Locate the cell with the specified text and output its [x, y] center coordinate. 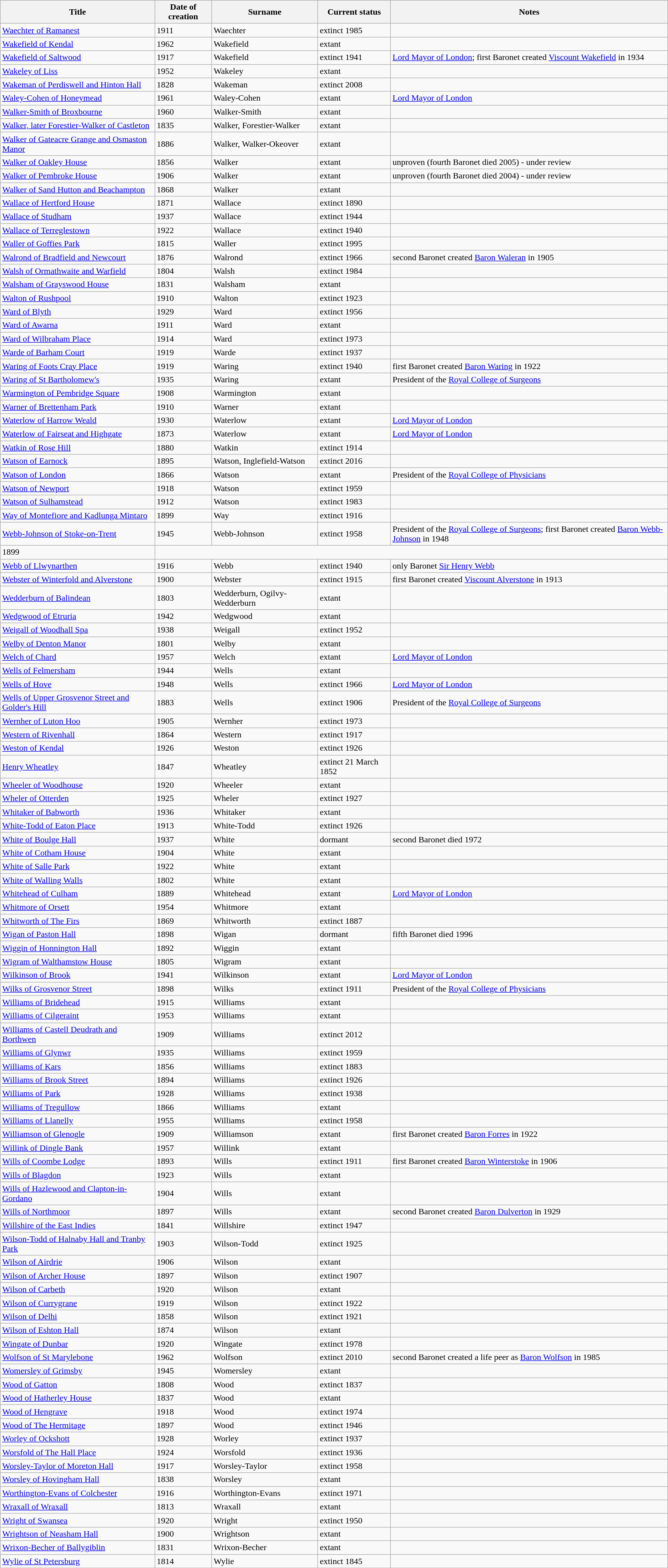
1930 [183, 420]
Wilks [265, 989]
extinct 1922 [354, 1303]
Worsley of Hovingham Hall [78, 1479]
extinct 1971 [354, 1493]
Worsley [265, 1479]
1961 [183, 98]
Wilks of Grosvenor Street [78, 989]
Wakefield of Saltwood [78, 57]
Wernher [265, 721]
Wakeman of Perdiswell and Hinton Hall [78, 85]
Waller [265, 244]
1805 [183, 962]
1841 [183, 1225]
Wilson of Delhi [78, 1316]
Date of creation [183, 12]
Wraxall of Wraxall [78, 1507]
Wright of Swansea [78, 1520]
Walker of Oakley House [78, 162]
Worsley-Taylor of Moreton Hall [78, 1466]
Wood of Hengrave [78, 1412]
Watkin of Rose Hill [78, 448]
Wilson of Archer House [78, 1276]
Wrixon-Becher of Ballygiblin [78, 1547]
Wills of Northmoor [78, 1212]
extinct 1985 [354, 30]
Willshire of the East Indies [78, 1225]
Wraxall [265, 1507]
Wingate [265, 1344]
Wigan [265, 934]
first Baronet created Baron Winterstoke in 1906 [530, 1161]
Webb-Johnson of Stoke-on-Trent [78, 534]
Weston [265, 748]
1915 [183, 1002]
White-Todd of Eaton Place [78, 826]
1847 [183, 767]
extinct 1995 [354, 244]
President of the Royal College of Surgeons; first Baronet created Baron Webb-Johnson in 1948 [530, 534]
1942 [183, 616]
Ward of Awarna [78, 325]
extinct 21 March 1852 [354, 767]
Western [265, 735]
Walker, later Forestier-Walker of Castleton [78, 125]
1886 [183, 143]
Wrightson of Neasham Hall [78, 1534]
Henry Wheatley [78, 767]
Wilson of Currygrane [78, 1303]
Worthington-Evans [265, 1493]
1953 [183, 1016]
Warde of Barham Court [78, 352]
Welby [265, 644]
1948 [183, 684]
second Baronet died 1972 [530, 839]
extinct 1906 [354, 702]
second Baronet created Baron Dulverton in 1929 [530, 1212]
Wedgwood of Etruria [78, 616]
Waring of St Bartholomew's [78, 379]
Waterlow of Fairseat and Highgate [78, 434]
Wakeman [265, 85]
Williams of Brook Street [78, 1080]
Webb-Johnson [265, 534]
1905 [183, 721]
1804 [183, 271]
extinct 1925 [354, 1244]
Williams of Glynwr [78, 1053]
Williams of Castell Deudrath and Borthwen [78, 1034]
Weigall [265, 630]
Walrond of Bradfield and Newcourt [78, 257]
1873 [183, 434]
Welch [265, 657]
Worthington-Evans of Colchester [78, 1493]
Wernher of Luton Hoo [78, 721]
Wedderburn, Ogilvy-Wedderburn [265, 598]
Waechter [265, 30]
1924 [183, 1452]
extinct 1890 [354, 203]
extinct 1921 [354, 1316]
extinct 1950 [354, 1520]
Wigan of Paston Hall [78, 934]
Wiggin [265, 948]
Worley [265, 1439]
Wylie of St Petersburg [78, 1561]
first Baronet created Viscount Alverstone in 1913 [530, 579]
Walsh of Ormathwaite and Warfield [78, 271]
1960 [183, 112]
Wheler of Otterden [78, 798]
extinct 1927 [354, 798]
Wigram [265, 962]
Whitehead of Culham [78, 894]
1894 [183, 1080]
extinct 2016 [354, 461]
extinct 1947 [354, 1225]
only Baronet Sir Henry Webb [530, 566]
1876 [183, 257]
Watson of Earnock [78, 461]
extinct 1952 [354, 630]
1954 [183, 907]
Whitehead [265, 894]
Whitmore [265, 907]
1892 [183, 948]
extinct 1983 [354, 502]
White of Cotham House [78, 853]
1869 [183, 921]
Waechter of Ramanest [78, 30]
second Baronet created Baron Waleran in 1905 [530, 257]
Weston of Kendal [78, 748]
Waterlow of Harrow Weald [78, 420]
Wilkinson of Brook [78, 975]
1828 [183, 85]
unproven (fourth Baronet died 2004) - under review [530, 176]
1944 [183, 671]
Welby of Denton Manor [78, 644]
Wakeley [265, 71]
Williams of Tregullow [78, 1107]
Warner [265, 407]
Webb [265, 566]
1883 [183, 702]
Williams of Llanelly [78, 1121]
1871 [183, 203]
Williams of Kars [78, 1066]
Wilkinson [265, 975]
Williams of Bridehead [78, 1002]
1814 [183, 1561]
Way [265, 515]
1889 [183, 894]
Walker, Forestier-Walker [265, 125]
Wolfson of St Marylebone [78, 1357]
Wilson-Todd [265, 1244]
first Baronet created Baron Waring in 1922 [530, 366]
Walton of Rushpool [78, 298]
Wilson of Airdrie [78, 1262]
Walton [265, 298]
Walsham of Grayswood House [78, 284]
extinct 1946 [354, 1425]
Williams of Cilgeraint [78, 1016]
1903 [183, 1244]
Webster of Winterfold and Alverstone [78, 579]
extinct 1917 [354, 735]
extinct 2010 [354, 1357]
Worley of Ockshott [78, 1439]
Womersley [265, 1371]
1801 [183, 644]
extinct 1914 [354, 448]
second Baronet created a life peer as Baron Wolfson in 1985 [530, 1357]
Wiggin of Honnington Hall [78, 948]
Wakeley of Liss [78, 71]
extinct 1936 [354, 1452]
1926 [183, 748]
Ward of Blyth [78, 312]
Webb of Llwynarthen [78, 566]
Wheatley [265, 767]
White of Walling Walls [78, 880]
unproven (fourth Baronet died 2005) - under review [530, 162]
Walker of Gateacre Grange and Osmaston Manor [78, 143]
Wrixon-Becher [265, 1547]
Watson of London [78, 475]
1913 [183, 826]
extinct 1978 [354, 1344]
Walker-Smith of Broxbourne [78, 112]
1874 [183, 1330]
Wells of Felmersham [78, 671]
1938 [183, 630]
Way of Montefiore and Kadlunga Mintaro [78, 515]
extinct 2008 [354, 85]
Wills of Hazlewood and Clapton-in-Gordano [78, 1194]
Wallace of Studham [78, 217]
Whitaker of Babworth [78, 812]
Warmington of Pembridge Square [78, 393]
Worsfold of The Hall Place [78, 1452]
1813 [183, 1507]
Welch of Chard [78, 657]
Wells of Hove [78, 684]
extinct 1837 [354, 1385]
Watson, Inglefield-Watson [265, 461]
1803 [183, 598]
Wedgwood [265, 616]
extinct 1944 [354, 217]
1955 [183, 1121]
Walker, Walker-Okeover [265, 143]
Whitmore of Orsett [78, 907]
Walker of Sand Hutton and Beachampton [78, 190]
Wills of Blagdon [78, 1175]
1880 [183, 448]
Wheler [265, 798]
Whitaker [265, 812]
Wedderburn of Balindean [78, 598]
Lord Mayor of London; first Baronet created Viscount Wakefield in 1934 [530, 57]
1925 [183, 798]
1815 [183, 244]
extinct 1887 [354, 921]
Wood of Hatherley House [78, 1398]
Wallace of Terreglestown [78, 230]
Wakefield of Kendal [78, 44]
Willink [265, 1148]
Wood of Gatton [78, 1385]
Willshire [265, 1225]
extinct 1916 [354, 515]
Surname [265, 12]
Western of Rivenhall [78, 735]
1838 [183, 1479]
Worsfold [265, 1452]
extinct 2012 [354, 1034]
Wilson of Carbeth [78, 1289]
Warde [265, 352]
Wills of Coombe Lodge [78, 1161]
Walsh [265, 271]
White of Salle Park [78, 866]
1912 [183, 502]
Wood of The Hermitage [78, 1425]
Wallace of Hertford House [78, 203]
extinct 1941 [354, 57]
1858 [183, 1316]
Wylie [265, 1561]
Womersley of Grimsby [78, 1371]
Williamson of Glenogle [78, 1134]
Warmington [265, 393]
1936 [183, 812]
Wolfson [265, 1357]
1802 [183, 880]
Walker-Smith [265, 112]
extinct 1883 [354, 1066]
Webster [265, 579]
Ward of Wilbraham Place [78, 339]
1895 [183, 461]
Willink of Dingle Bank [78, 1148]
Waley-Cohen of Honeymead [78, 98]
extinct 1915 [354, 579]
extinct 1984 [354, 271]
Waley-Cohen [265, 98]
Wrightson [265, 1534]
extinct 1956 [354, 312]
Walrond [265, 257]
Watkin [265, 448]
1941 [183, 975]
Watson of Newport [78, 488]
fifth Baronet died 1996 [530, 934]
Walsham [265, 284]
Worsley-Taylor [265, 1466]
Waring of Foots Cray Place [78, 366]
Title [78, 12]
1868 [183, 190]
Wheeler [265, 785]
Whitworth of The Firs [78, 921]
Wilson of Eshton Hall [78, 1330]
extinct 1974 [354, 1412]
1952 [183, 71]
1893 [183, 1161]
Williams of Park [78, 1093]
extinct 1938 [354, 1093]
Current status [354, 12]
1908 [183, 393]
Waller of Goffies Park [78, 244]
1923 [183, 1175]
White-Todd [265, 826]
Whitworth [265, 921]
1837 [183, 1398]
extinct 1923 [354, 298]
1914 [183, 339]
1864 [183, 735]
Wingate of Dunbar [78, 1344]
Wright [265, 1520]
1835 [183, 125]
Weigall of Woodhall Spa [78, 630]
Warner of Brettenham Park [78, 407]
extinct 1845 [354, 1561]
Notes [530, 12]
Wheeler of Woodhouse [78, 785]
extinct 1907 [354, 1276]
first Baronet created Baron Forres in 1922 [530, 1134]
Wilson-Todd of Halnaby Hall and Tranby Park [78, 1244]
1929 [183, 312]
Watson of Sulhamstead [78, 502]
Walker of Pembroke House [78, 176]
1808 [183, 1385]
Williamson [265, 1134]
Wells of Upper Grosvenor Street and Golder's Hill [78, 702]
White of Boulge Hall [78, 839]
Wigram of Walthamstow House [78, 962]
